Search for the cell housing the specified text and yield its [X, Y] center coordinate. 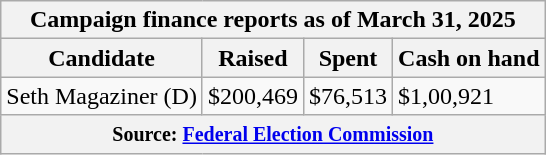
Cash on hand [469, 58]
Seth Magaziner (D) [102, 96]
Source: Federal Election Commission [273, 134]
$200,469 [252, 96]
Campaign finance reports as of March 31, 2025 [273, 20]
Candidate [102, 58]
$76,513 [348, 96]
$1,00,921 [469, 96]
Raised [252, 58]
Spent [348, 58]
